Locate the cell with the specified text and output its (X, Y) center coordinate. 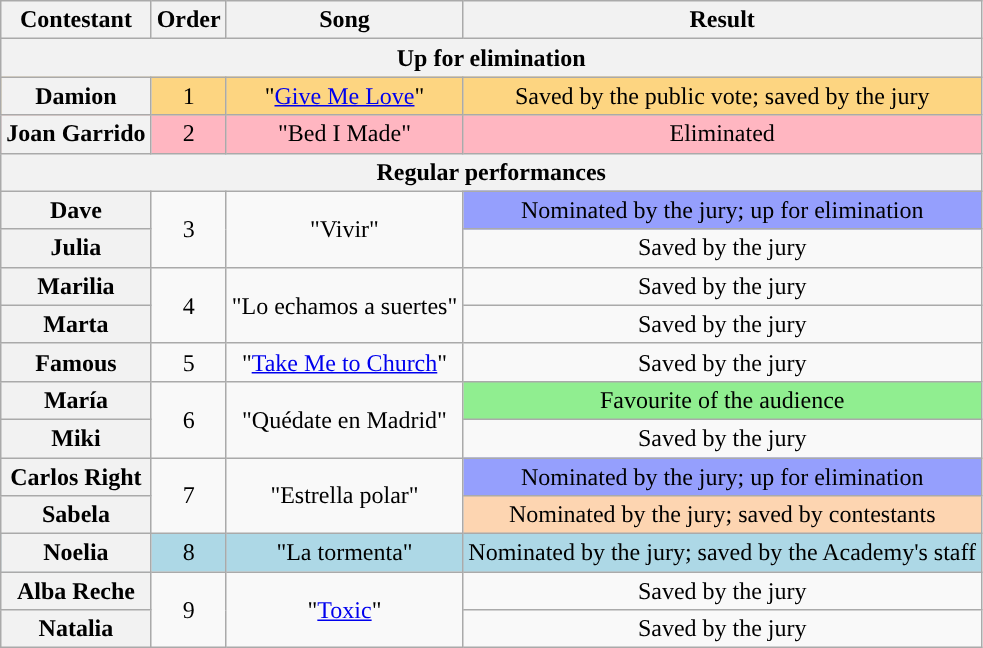
"Give Me Love" (344, 96)
Julia (76, 248)
1 (188, 96)
"Estrella polar" (344, 496)
Song (344, 20)
Result (722, 20)
Marilia (76, 286)
Nominated by the jury; saved by contestants (722, 515)
María (76, 400)
"Quédate en Madrid" (344, 419)
6 (188, 419)
3 (188, 229)
7 (188, 496)
2 (188, 134)
"Lo echamos a suertes" (344, 305)
Miki (76, 438)
Regular performances (492, 172)
Famous (76, 362)
Contestant (76, 20)
Favourite of the audience (722, 400)
"La tormenta" (344, 553)
Marta (76, 324)
5 (188, 362)
Order (188, 20)
Dave (76, 210)
"Bed I Made" (344, 134)
Joan Garrido (76, 134)
8 (188, 553)
Saved by the public vote; saved by the jury (722, 96)
Alba Reche (76, 591)
Damion (76, 96)
"Toxic" (344, 610)
Natalia (76, 629)
"Take Me to Church" (344, 362)
Up for elimination (492, 58)
Nominated by the jury; saved by the Academy's staff (722, 553)
9 (188, 610)
"Vivir" (344, 229)
Eliminated (722, 134)
Carlos Right (76, 477)
4 (188, 305)
Noelia (76, 553)
Sabela (76, 515)
